Pinpoint the cell where the given text exists, returning its [x, y] midpoint coordinate. 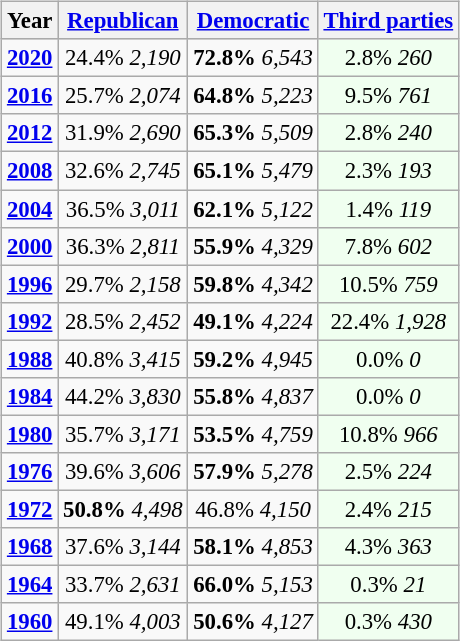
28.5% 2,452 [123, 321]
1984 [30, 396]
36.3% 2,811 [123, 246]
49.1% 4,003 [123, 622]
1976 [30, 472]
49.1% 4,224 [253, 321]
Third parties [388, 21]
1996 [30, 284]
2020 [30, 58]
31.9% 2,690 [123, 133]
62.1% 5,122 [253, 209]
40.8% 3,415 [123, 359]
Year [30, 21]
1.4% 119 [388, 209]
55.8% 4,837 [253, 396]
2000 [30, 246]
1992 [30, 321]
1988 [30, 359]
72.8% 6,543 [253, 58]
25.7% 2,074 [123, 96]
0.3% 430 [388, 622]
10.5% 759 [388, 284]
2016 [30, 96]
50.6% 4,127 [253, 622]
1968 [30, 547]
29.7% 2,158 [123, 284]
65.3% 5,509 [253, 133]
2.5% 224 [388, 472]
66.0% 5,153 [253, 584]
2008 [30, 171]
10.8% 966 [388, 434]
7.8% 602 [388, 246]
1960 [30, 622]
59.8% 4,342 [253, 284]
Republican [123, 21]
1980 [30, 434]
57.9% 5,278 [253, 472]
55.9% 4,329 [253, 246]
Democratic [253, 21]
22.4% 1,928 [388, 321]
2.8% 240 [388, 133]
2012 [30, 133]
37.6% 3,144 [123, 547]
39.6% 3,606 [123, 472]
2.4% 215 [388, 509]
46.8% 4,150 [253, 509]
44.2% 3,830 [123, 396]
36.5% 3,011 [123, 209]
32.6% 2,745 [123, 171]
2004 [30, 209]
9.5% 761 [388, 96]
33.7% 2,631 [123, 584]
65.1% 5,479 [253, 171]
2.8% 260 [388, 58]
58.1% 4,853 [253, 547]
0.3% 21 [388, 584]
35.7% 3,171 [123, 434]
24.4% 2,190 [123, 58]
53.5% 4,759 [253, 434]
1972 [30, 509]
1964 [30, 584]
50.8% 4,498 [123, 509]
2.3% 193 [388, 171]
59.2% 4,945 [253, 359]
64.8% 5,223 [253, 96]
4.3% 363 [388, 547]
